Determine the (X, Y) coordinate at the center of the cell enclosing the given text.  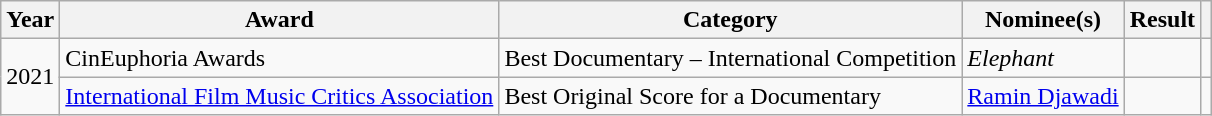
Best Original Score for a Documentary (730, 96)
Ramin Djawadi (1043, 96)
2021 (30, 77)
Best Documentary – International Competition (730, 58)
Result (1162, 20)
Award (280, 20)
Category (730, 20)
Nominee(s) (1043, 20)
Elephant (1043, 58)
International Film Music Critics Association (280, 96)
CinEuphoria Awards (280, 58)
Year (30, 20)
